Capture the cell that displays the provided text and extract its (x, y) central coordinate. 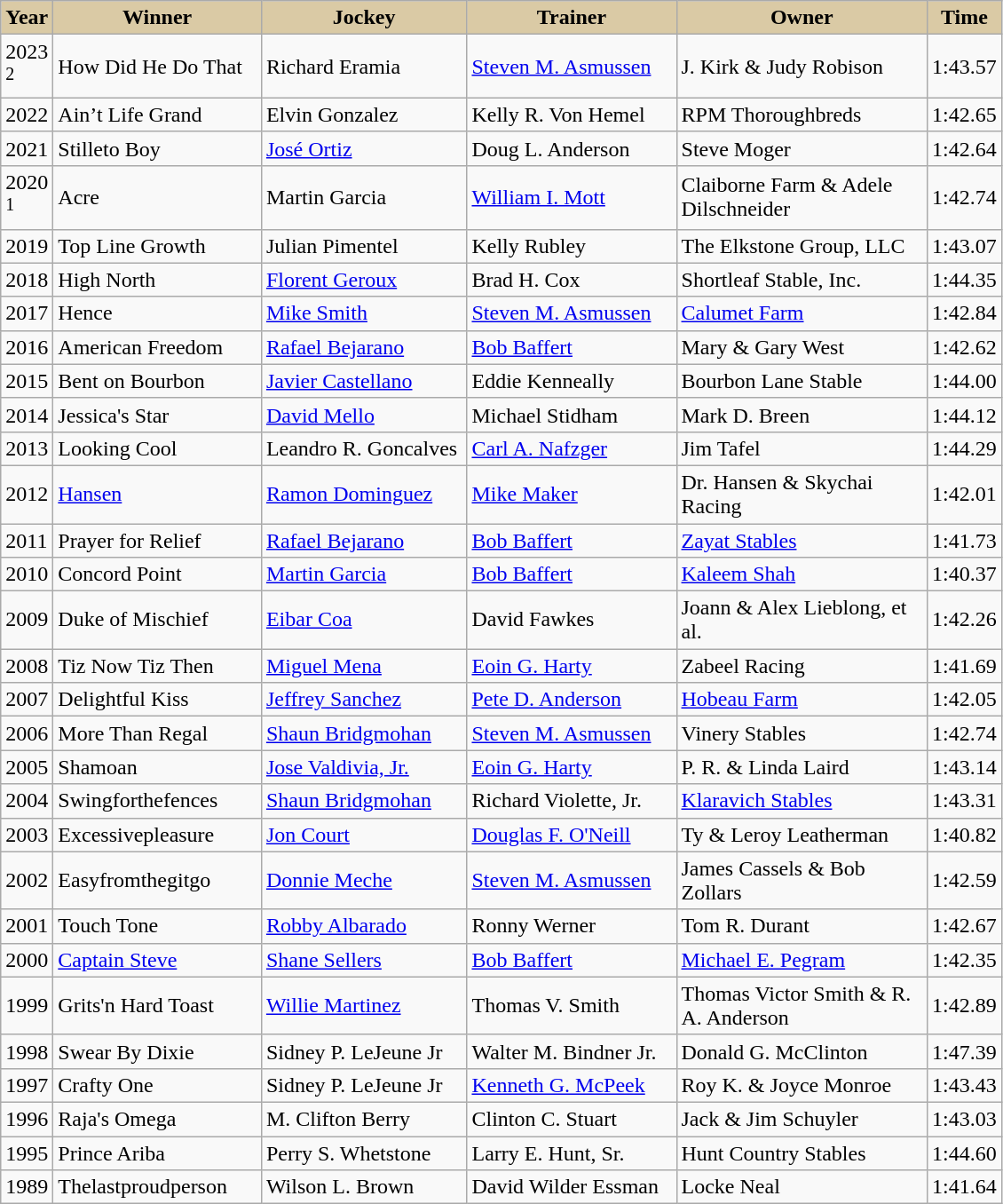
Hence (158, 313)
Douglas F. O'Neill (572, 835)
Walter M. Bindner Jr. (572, 1051)
Carl A. Nafzger (572, 448)
David Fawkes (572, 620)
Eibar Coa (364, 620)
Jose Valdivia, Jr. (364, 767)
1989 (27, 1187)
Eddie Kenneally (572, 381)
1:42.05 (965, 700)
1:44.12 (965, 415)
2016 (27, 347)
1:44.35 (965, 280)
Jack & Jim Schuyler (802, 1119)
Donald G. McClinton (802, 1051)
Thomas V. Smith (572, 1005)
American Freedom (158, 347)
Jon Court (364, 835)
1:42.26 (965, 620)
Richard Eramia (364, 67)
Kaleem Shah (802, 574)
Kelly R. Von Hemel (572, 115)
Richard Violette, Jr. (572, 801)
2001 (27, 926)
Willie Martinez (364, 1005)
1998 (27, 1051)
Trainer (572, 18)
1:42.89 (965, 1005)
David Mello (364, 415)
Mark D. Breen (802, 415)
1:43.31 (965, 801)
Winner (158, 18)
1:40.37 (965, 574)
1:43.14 (965, 767)
Ain’t Life Grand (158, 115)
Hunt Country Stables (802, 1153)
The Elkstone Group, LLC (802, 246)
J. Kirk & Judy Robison (802, 67)
1:42.62 (965, 347)
Duke of Mischief (158, 620)
William I. Mott (572, 197)
Concord Point (158, 574)
1:44.00 (965, 381)
Vinery Stables (802, 733)
Doug L. Anderson (572, 148)
Roy K. & Joyce Monroe (802, 1085)
Top Line Growth (158, 246)
High North (158, 280)
Clinton C. Stuart (572, 1119)
Year (27, 18)
2005 (27, 767)
Mike Maker (572, 494)
2017 (27, 313)
1:42.01 (965, 494)
1:43.07 (965, 246)
1997 (27, 1085)
1:44.29 (965, 448)
2012 (27, 494)
Perry S. Whetstone (364, 1153)
Looking Cool (158, 448)
More Than Regal (158, 733)
Stilleto Boy (158, 148)
1:41.69 (965, 666)
2009 (27, 620)
Claiborne Farm & Adele Dilschneider (802, 197)
Captain Steve (158, 960)
Steve Moger (802, 148)
Brad H. Cox (572, 280)
2006 (27, 733)
Wilson L. Brown (364, 1187)
Prince Ariba (158, 1153)
Swingforthefences (158, 801)
Hansen (158, 494)
Prayer for Relief (158, 541)
2020 1 (27, 197)
Jockey (364, 18)
Bourbon Lane Stable (802, 381)
Jessica's Star (158, 415)
1:42.64 (965, 148)
Tom R. Durant (802, 926)
1:44.60 (965, 1153)
Ronny Werner (572, 926)
Ty & Leroy Leatherman (802, 835)
Zabeel Racing (802, 666)
Mike Smith (364, 313)
RPM Thoroughbreds (802, 115)
2021 (27, 148)
Shortleaf Stable, Inc. (802, 280)
How Did He Do That (158, 67)
Jim Tafel (802, 448)
Thomas Victor Smith & R. A. Anderson (802, 1005)
Shamoan (158, 767)
Jeffrey Sanchez (364, 700)
1:42.67 (965, 926)
James Cassels & Bob Zollars (802, 881)
1:42.59 (965, 881)
1:43.03 (965, 1119)
1995 (27, 1153)
1:41.64 (965, 1187)
2011 (27, 541)
Larry E. Hunt, Sr. (572, 1153)
Grits'n Hard Toast (158, 1005)
Crafty One (158, 1085)
2004 (27, 801)
1996 (27, 1119)
1999 (27, 1005)
Javier Castellano (364, 381)
2019 (27, 246)
Klaravich Stables (802, 801)
Swear By Dixie (158, 1051)
Michael Stidham (572, 415)
2010 (27, 574)
Bent on Bourbon (158, 381)
Kelly Rubley (572, 246)
Easyfromthegitgo (158, 881)
Thelastproudperson (158, 1187)
Pete D. Anderson (572, 700)
Shane Sellers (364, 960)
2007 (27, 700)
Raja's Omega (158, 1119)
Locke Neal (802, 1187)
2008 (27, 666)
Leandro R. Goncalves (364, 448)
2018 (27, 280)
M. Clifton Berry (364, 1119)
2015 (27, 381)
Michael E. Pegram (802, 960)
Delightful Kiss (158, 700)
Elvin Gonzalez (364, 115)
Mary & Gary West (802, 347)
2022 (27, 115)
Florent Geroux (364, 280)
1:47.39 (965, 1051)
1:40.82 (965, 835)
Tiz Now Tiz Then (158, 666)
2000 (27, 960)
1:42.35 (965, 960)
Donnie Meche (364, 881)
José Ortiz (364, 148)
Kenneth G. McPeek (572, 1085)
Miguel Mena (364, 666)
Ramon Dominguez (364, 494)
Owner (802, 18)
2003 (27, 835)
2014 (27, 415)
Touch Tone (158, 926)
1:42.65 (965, 115)
Zayat Stables (802, 541)
Joann & Alex Lieblong, et al. (802, 620)
1:43.57 (965, 67)
David Wilder Essman (572, 1187)
Acre (158, 197)
Time (965, 18)
1:42.84 (965, 313)
P. R. & Linda Laird (802, 767)
Excessivepleasure (158, 835)
Hobeau Farm (802, 700)
2023 2 (27, 67)
Calumet Farm (802, 313)
1:41.73 (965, 541)
Robby Albarado (364, 926)
2013 (27, 448)
Dr. Hansen & Skychai Racing (802, 494)
1:43.43 (965, 1085)
2002 (27, 881)
Julian Pimentel (364, 246)
